Scan for the cell matching the given text and deliver its [x, y] coordinate at center. 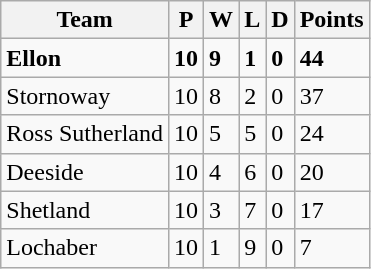
Deeside [85, 172]
44 [332, 58]
Points [332, 20]
P [186, 20]
2 [252, 96]
20 [332, 172]
3 [222, 210]
W [222, 20]
Team [85, 20]
4 [222, 172]
Shetland [85, 210]
6 [252, 172]
Ellon [85, 58]
37 [332, 96]
D [280, 20]
Stornoway [85, 96]
24 [332, 134]
Ross Sutherland [85, 134]
17 [332, 210]
L [252, 20]
Lochaber [85, 248]
8 [222, 96]
